Pinpoint the cell where the given text exists, returning its [x, y] midpoint coordinate. 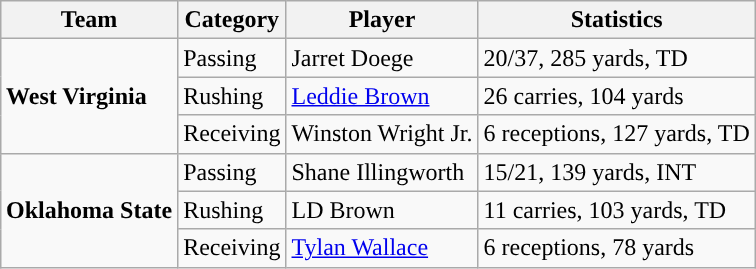
15/21, 139 yards, INT [616, 172]
Statistics [616, 20]
Leddie Brown [382, 96]
Player [382, 20]
Category [232, 20]
6 receptions, 127 yards, TD [616, 134]
20/37, 285 yards, TD [616, 58]
West Virginia [90, 96]
Winston Wright Jr. [382, 134]
Tylan Wallace [382, 248]
Oklahoma State [90, 210]
6 receptions, 78 yards [616, 248]
26 carries, 104 yards [616, 96]
Shane Illingworth [382, 172]
11 carries, 103 yards, TD [616, 210]
Team [90, 20]
LD Brown [382, 210]
Jarret Doege [382, 58]
